Detect which cell encompasses the target text, then output its (x, y) center coordinate. 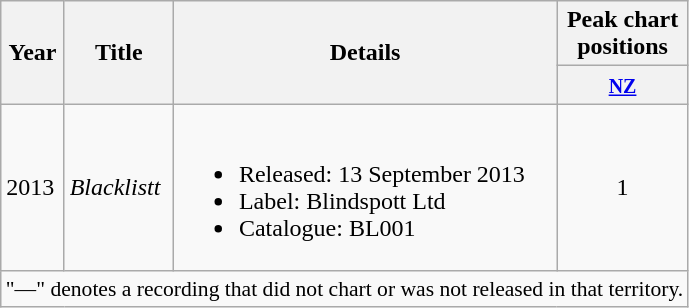
Peak chartpositions (622, 34)
Details (364, 52)
"—" denotes a recording that did not chart or was not released in that territory. (345, 289)
NZ (622, 85)
1 (622, 188)
Blacklistt (118, 188)
Title (118, 52)
2013 (32, 188)
Year (32, 52)
Released: 13 September 2013Label: Blindspott LtdCatalogue: BL001 (364, 188)
